Capture the cell that displays the provided text and extract its [x, y] central coordinate. 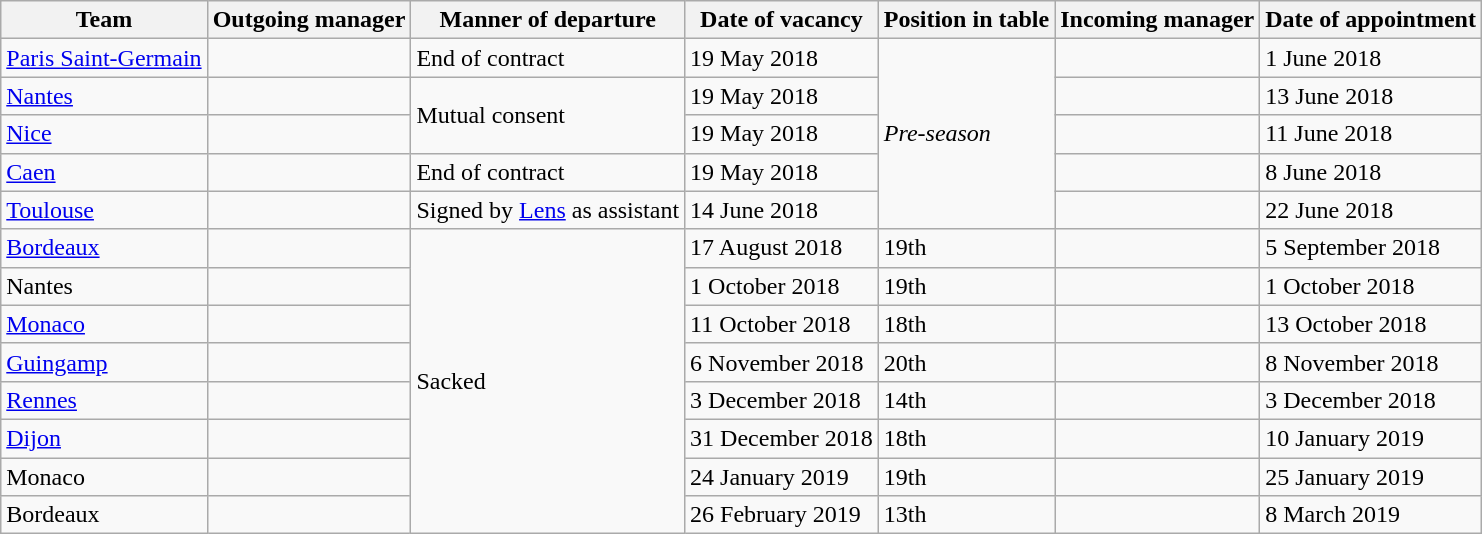
Dijon [104, 438]
Mutual consent [548, 115]
Sacked [548, 381]
Incoming manager [1158, 20]
Date of appointment [1371, 20]
Position in table [966, 20]
22 June 2018 [1371, 210]
Manner of departure [548, 20]
11 June 2018 [1371, 134]
31 December 2018 [782, 438]
Guingamp [104, 362]
14th [966, 400]
Outgoing manager [309, 20]
8 November 2018 [1371, 362]
8 June 2018 [1371, 172]
13 June 2018 [1371, 96]
17 August 2018 [782, 248]
Nice [104, 134]
24 January 2019 [782, 477]
Team [104, 20]
1 June 2018 [1371, 58]
6 November 2018 [782, 362]
Paris Saint-Germain [104, 58]
26 February 2019 [782, 515]
Date of vacancy [782, 20]
25 January 2019 [1371, 477]
13 October 2018 [1371, 324]
5 September 2018 [1371, 248]
Rennes [104, 400]
10 January 2019 [1371, 438]
14 June 2018 [782, 210]
13th [966, 515]
Caen [104, 172]
11 October 2018 [782, 324]
Pre-season [966, 134]
20th [966, 362]
Toulouse [104, 210]
Signed by Lens as assistant [548, 210]
8 March 2019 [1371, 515]
